Determine the [X, Y] coordinate at the center of the cell enclosing the given text.  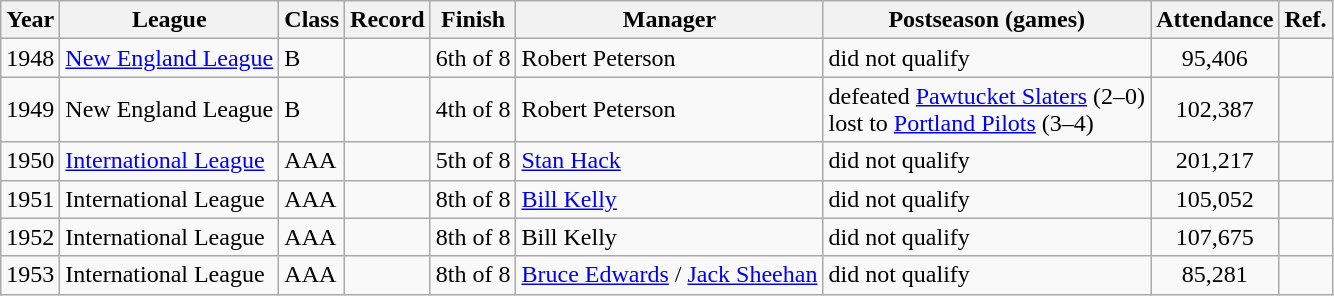
Stan Hack [670, 161]
1948 [30, 58]
1953 [30, 275]
201,217 [1215, 161]
Bruce Edwards / Jack Sheehan [670, 275]
6th of 8 [473, 58]
1951 [30, 199]
Ref. [1306, 20]
Postseason (games) [987, 20]
defeated Pawtucket Slaters (2–0)lost to Portland Pilots (3–4) [987, 110]
85,281 [1215, 275]
League [170, 20]
102,387 [1215, 110]
Manager [670, 20]
1949 [30, 110]
Attendance [1215, 20]
Class [312, 20]
4th of 8 [473, 110]
105,052 [1215, 199]
5th of 8 [473, 161]
107,675 [1215, 237]
1950 [30, 161]
Year [30, 20]
Record [388, 20]
Finish [473, 20]
95,406 [1215, 58]
1952 [30, 237]
